Return the [X, Y] coordinate for the center point of the cell that contains the specified text.  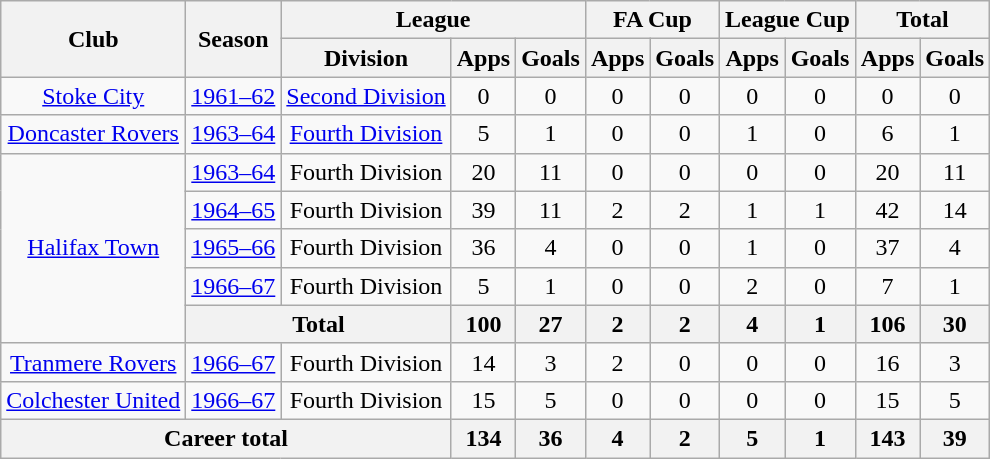
16 [887, 362]
7 [887, 286]
Tranmere Rovers [94, 362]
134 [483, 438]
Second Division [366, 96]
37 [887, 248]
Club [94, 39]
Stoke City [94, 96]
27 [551, 324]
Season [234, 39]
Doncaster Rovers [94, 134]
Division [366, 58]
30 [955, 324]
FA Cup [652, 20]
Career total [226, 438]
6 [887, 134]
Colchester United [94, 400]
Halifax Town [94, 248]
106 [887, 324]
1961–62 [234, 96]
42 [887, 210]
League Cup [788, 20]
1964–65 [234, 210]
143 [887, 438]
League [434, 20]
100 [483, 324]
1965–66 [234, 248]
